Return (X, Y) of the center of cell containing provided text 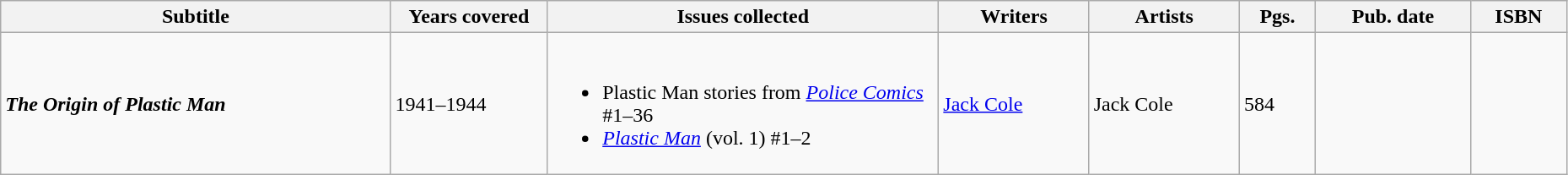
Plastic Man stories from Police Comics #1–36Plastic Man (vol. 1) #1–2 (743, 103)
Years covered (469, 17)
Artists (1164, 17)
Writers (1014, 17)
Pgs. (1277, 17)
Pub. date (1393, 17)
584 (1277, 103)
ISBN (1518, 17)
Issues collected (743, 17)
The Origin of Plastic Man (196, 103)
1941–1944 (469, 103)
Subtitle (196, 17)
